Locate the cell with the specified text and output its (X, Y) center coordinate. 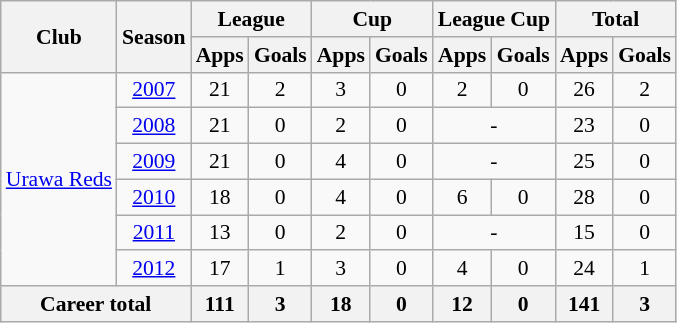
2011 (154, 233)
2012 (154, 269)
15 (584, 233)
2008 (154, 126)
League Cup (494, 19)
25 (584, 162)
141 (584, 304)
17 (220, 269)
2007 (154, 90)
Club (59, 36)
2009 (154, 162)
26 (584, 90)
Season (154, 36)
Total (616, 19)
League (252, 19)
Cup (372, 19)
111 (220, 304)
13 (220, 233)
23 (584, 126)
Career total (96, 304)
6 (462, 197)
28 (584, 197)
24 (584, 269)
12 (462, 304)
Urawa Reds (59, 179)
2010 (154, 197)
